Output the [x, y] coordinate of the center of the cell containing the given text.  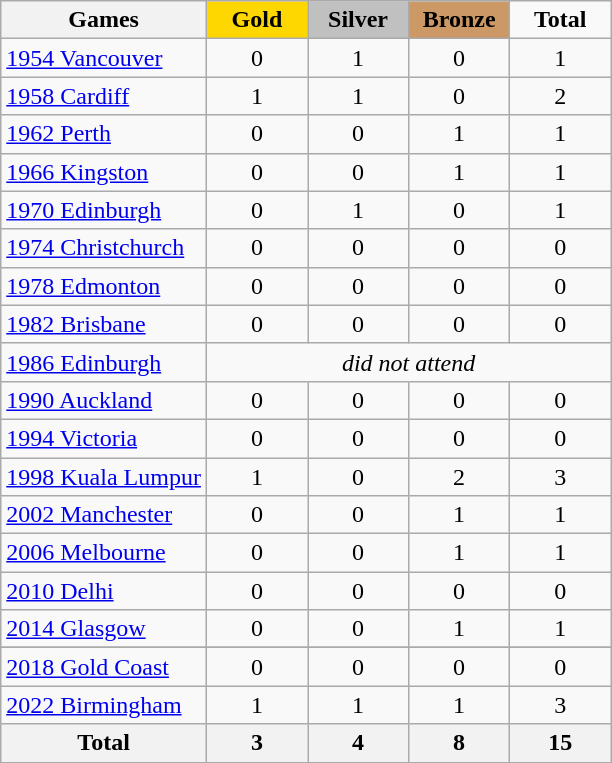
1990 Auckland [104, 400]
1974 Christchurch [104, 248]
Silver [358, 20]
8 [460, 743]
2014 Glasgow [104, 629]
1958 Cardiff [104, 96]
2010 Delhi [104, 591]
1962 Perth [104, 134]
Bronze [460, 20]
1970 Edinburgh [104, 210]
2018 Gold Coast [104, 667]
1986 Edinburgh [104, 362]
Games [104, 20]
4 [358, 743]
15 [560, 743]
1966 Kingston [104, 172]
did not attend [408, 362]
2022 Birmingham [104, 705]
1982 Brisbane [104, 324]
1998 Kuala Lumpur [104, 477]
Gold [256, 20]
2002 Manchester [104, 515]
1954 Vancouver [104, 58]
2006 Melbourne [104, 553]
1978 Edmonton [104, 286]
1994 Victoria [104, 438]
